Locate the cell with the specified text and output its (X, Y) center coordinate. 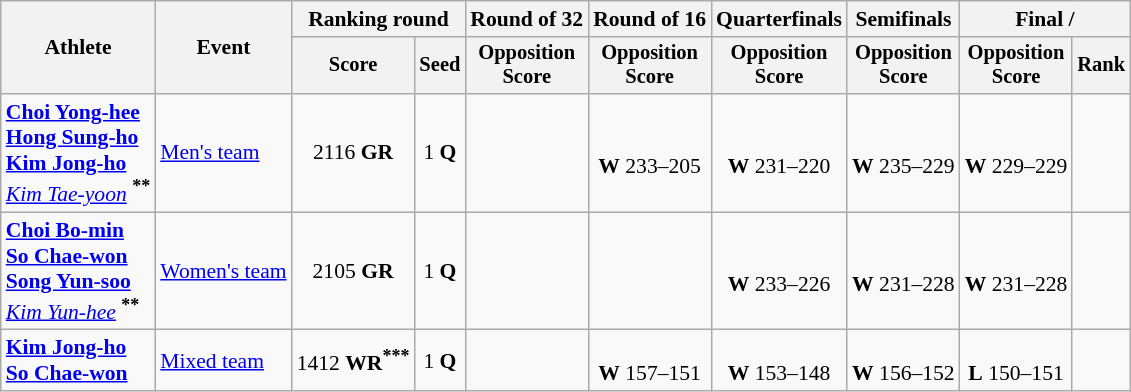
Athlete (78, 48)
1412 WR*** (354, 360)
Kim Jong-hoSo Chae-won (78, 360)
Women's team (223, 271)
Rank (1101, 66)
Mixed team (223, 360)
W 157–151 (650, 360)
Semifinals (904, 19)
2116 GR (354, 153)
Ranking round (379, 19)
Quarterfinals (779, 19)
Score (354, 66)
W 229–229 (1016, 153)
L 150–151 (1016, 360)
Final / (1045, 19)
W 153–148 (779, 360)
W 156–152 (904, 360)
Choi Bo-minSo Chae-wonSong Yun-sooKim Yun-hee ** (78, 271)
W 231–220 (779, 153)
Men's team (223, 153)
2105 GR (354, 271)
W 233–205 (650, 153)
Choi Yong-heeHong Sung-hoKim Jong-hoKim Tae-yoon ** (78, 153)
Seed (440, 66)
Round of 16 (650, 19)
W 233–226 (779, 271)
W 235–229 (904, 153)
Event (223, 48)
Round of 32 (526, 19)
